Output the [X, Y] coordinate of the center of the cell containing the given text.  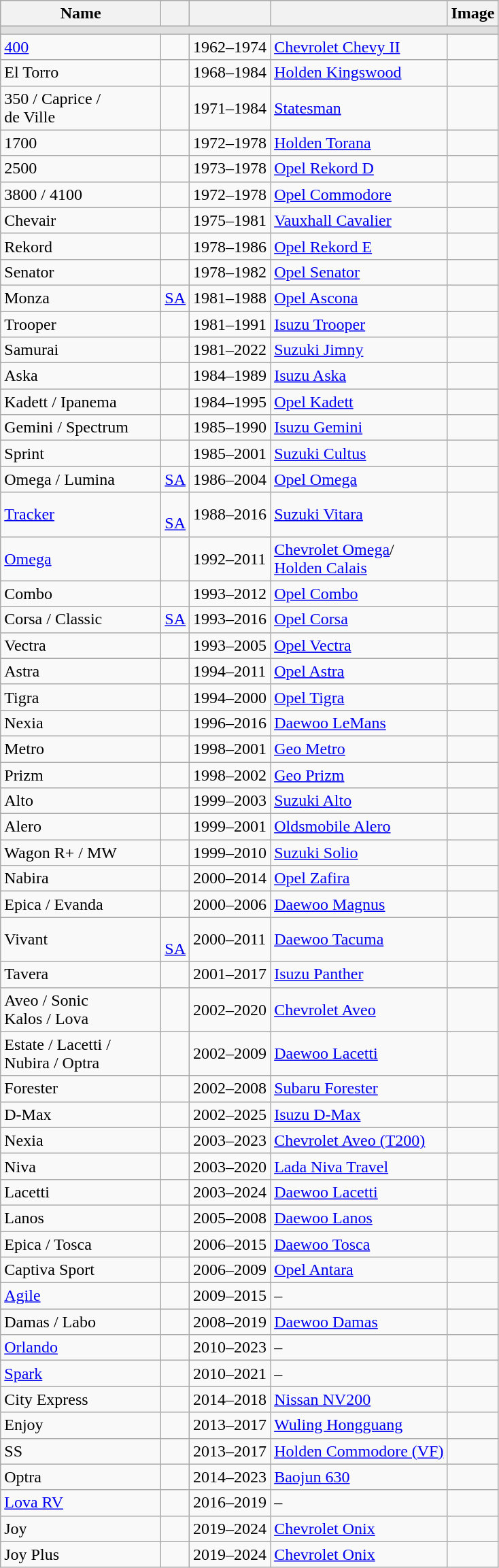
1999–2010 [230, 853]
1993–2012 [230, 594]
1993–2016 [230, 619]
Geo Prizm [359, 774]
Isuzu D-Max [359, 1114]
El Torro [81, 73]
1971–1984 [230, 107]
Opel Vectra [359, 645]
Senator [81, 272]
Isuzu Panther [359, 974]
Image [473, 14]
Holden Commodore (VF) [359, 1451]
1985–2001 [230, 454]
Sprint [81, 454]
Epica / Tosca [81, 1244]
Chevrolet Aveo (T200) [359, 1140]
1981–2022 [230, 350]
Wagon R+ / MW [81, 853]
1984–1989 [230, 376]
2002–2009 [230, 1054]
Suzuki Alto [359, 801]
400 [81, 47]
Suzuki Cultus [359, 454]
Suzuki Vitara [359, 514]
1988–2016 [230, 514]
Opel Commodore [359, 194]
1984–1995 [230, 402]
Opel Rekord D [359, 169]
1992–2011 [230, 559]
1978–1982 [230, 272]
Daewoo Damas [359, 1322]
Wuling Hongguang [359, 1425]
Lova RV [81, 1503]
Opel Combo [359, 594]
1978–1986 [230, 246]
1999–2001 [230, 827]
Nabira [81, 879]
Rekord [81, 246]
Vauxhall Cavalier [359, 220]
Chevrolet Omega/Holden Calais [359, 559]
Trooper [81, 324]
Tigra [81, 697]
Damas / Labo [81, 1322]
Nissan NV200 [359, 1399]
Isuzu Gemini [359, 428]
Isuzu Trooper [359, 324]
Chevair [81, 220]
Joy Plus [81, 1554]
1973–1978 [230, 169]
2008–2019 [230, 1322]
Opel Astra [359, 671]
Prizm [81, 774]
Oldsmobile Alero [359, 827]
Orlando [81, 1348]
Holden Kingswood [359, 73]
1981–1991 [230, 324]
Aveo / Sonic Kalos / Lova [81, 1009]
350 / Caprice / de Ville [81, 107]
Baojun 630 [359, 1477]
Opel Kadett [359, 402]
Daewoo Tosca [359, 1244]
Opel Corsa [359, 619]
2001–2017 [230, 974]
Alero [81, 827]
Gemini / Spectrum [81, 428]
2000–2014 [230, 879]
Daewoo Tacuma [359, 940]
Geo Metro [359, 749]
2006–2009 [230, 1270]
2010–2023 [230, 1348]
2002–2008 [230, 1089]
Forester [81, 1089]
2003–2024 [230, 1192]
Name [81, 14]
1975–1981 [230, 220]
Opel Rekord E [359, 246]
Daewoo Lanos [359, 1218]
City Express [81, 1399]
2009–2015 [230, 1296]
2002–2020 [230, 1009]
2500 [81, 169]
Opel Tigra [359, 697]
Lanos [81, 1218]
Joy [81, 1529]
2016–2019 [230, 1503]
Isuzu Aska [359, 376]
2003–2020 [230, 1166]
2010–2021 [230, 1374]
Monza [81, 298]
Metro [81, 749]
Statesman [359, 107]
3800 / 4100 [81, 194]
Optra [81, 1477]
Chevrolet Chevy II [359, 47]
Tavera [81, 974]
Aska [81, 376]
1994–2000 [230, 697]
Astra [81, 671]
SS [81, 1451]
Vectra [81, 645]
Kadett / Ipanema [81, 402]
Daewoo LeMans [359, 723]
Agile [81, 1296]
Opel Omega [359, 479]
Alto [81, 801]
Estate / Lacetti / Nubira / Optra [81, 1054]
2000–2006 [230, 904]
2003–2023 [230, 1140]
Combo [81, 594]
Holden Torana [359, 143]
1968–1984 [230, 73]
Tracker [81, 514]
2006–2015 [230, 1244]
Opel Ascona [359, 298]
Vivant [81, 940]
Epica / Evanda [81, 904]
2005–2008 [230, 1218]
2002–2025 [230, 1114]
Daewoo Magnus [359, 904]
1986–2004 [230, 479]
Suzuki Jimny [359, 350]
1998–2001 [230, 749]
Subaru Forester [359, 1089]
2014–2018 [230, 1399]
1998–2002 [230, 774]
Lada Niva Travel [359, 1166]
Niva [81, 1166]
1993–2005 [230, 645]
2000–2011 [230, 940]
Spark [81, 1374]
1996–2016 [230, 723]
1994–2011 [230, 671]
Suzuki Solio [359, 853]
1962–1974 [230, 47]
Corsa / Classic [81, 619]
1985–1990 [230, 428]
Samurai [81, 350]
D-Max [81, 1114]
Omega / Lumina [81, 479]
Lacetti [81, 1192]
1999–2003 [230, 801]
Enjoy [81, 1425]
2014–2023 [230, 1477]
Opel Senator [359, 272]
1700 [81, 143]
Opel Antara [359, 1270]
Omega [81, 559]
Opel Zafira [359, 879]
Captiva Sport [81, 1270]
1981–1988 [230, 298]
Chevrolet Aveo [359, 1009]
